Pinpoint the cell where the given text exists, returning its [x, y] midpoint coordinate. 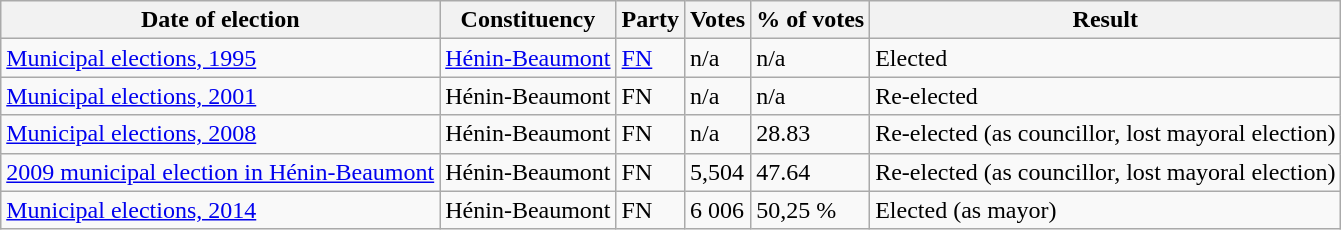
Date of election [220, 20]
Elected (as mayor) [1106, 210]
2009 municipal election in Hénin-Beaumont [220, 172]
Constituency [528, 20]
Municipal elections, 2014 [220, 210]
6 006 [717, 210]
Result [1106, 20]
Municipal elections, 2001 [220, 96]
5,504 [717, 172]
Party [650, 20]
Votes [717, 20]
47.64 [810, 172]
Municipal elections, 2008 [220, 134]
% of votes [810, 20]
Re-elected [1106, 96]
50,25 % [810, 210]
28.83 [810, 134]
Elected [1106, 58]
Municipal elections, 1995 [220, 58]
